Provide the (X, Y) coordinate of the cell's center where the given text is located.  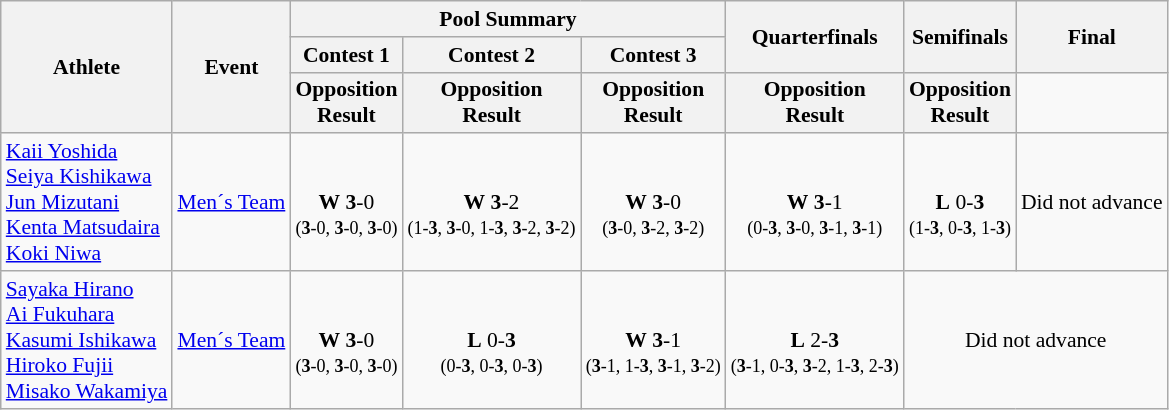
Semifinals (960, 36)
W 3-0(3-0, 3-2, 3-2) (654, 203)
Contest 3 (654, 55)
Athlete (87, 67)
Quarterfinals (815, 36)
Sayaka HiranoAi FukuharaKasumi IshikawaHiroko FujiiMisako Wakamiya (87, 340)
W 3-2(1-3, 3-0, 1-3, 3-2, 3-2) (491, 203)
Kaii YoshidaSeiya KishikawaJun MizutaniKenta MatsudairaKoki Niwa (87, 203)
Final (1092, 36)
L 0-3(1-3, 0-3, 1-3) (960, 203)
W 3-1(3-1, 1-3, 3-1, 3-2) (654, 340)
Contest 1 (346, 55)
W 3-1(0-3, 3-0, 3-1, 3-1) (815, 203)
Pool Summary (508, 19)
L 0-3(0-3, 0-3, 0-3) (491, 340)
Event (231, 67)
L 2-3(3-1, 0-3, 3-2, 1-3, 2-3) (815, 340)
Contest 2 (491, 55)
